Identify which cell holds the provided text, then report its (x, y) central coordinate. 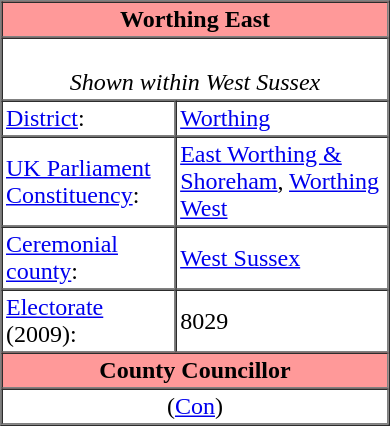
West Sussex (282, 258)
(Con) (196, 406)
Shown within West Sussex (196, 70)
Electorate (2009): (89, 322)
Ceremonial county: (89, 258)
East Worthing & Shoreham, Worthing West (282, 181)
Worthing (282, 118)
County Councillor (196, 370)
Worthing East (196, 20)
UK Parliament Constituency: (89, 181)
District: (89, 118)
8029 (282, 322)
